Return (X, Y) of the center of cell containing provided text 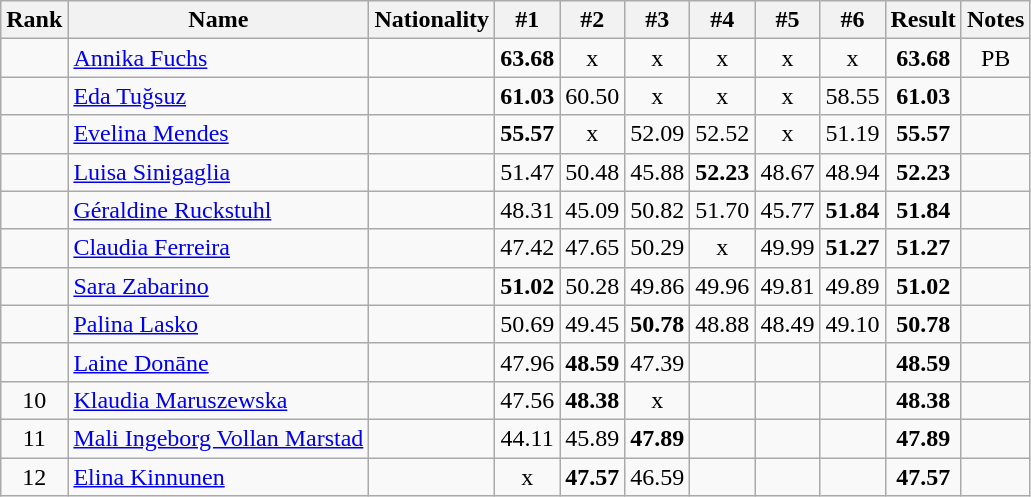
12 (34, 477)
51.19 (852, 134)
51.70 (722, 210)
47.65 (592, 248)
45.09 (592, 210)
Nationality (432, 20)
Evelina Mendes (218, 134)
50.28 (592, 286)
45.77 (788, 210)
47.42 (528, 248)
50.48 (592, 172)
50.29 (658, 248)
50.82 (658, 210)
47.56 (528, 400)
Mali Ingeborg Vollan Marstad (218, 438)
60.50 (592, 96)
#1 (528, 20)
#6 (852, 20)
52.52 (722, 134)
52.09 (658, 134)
51.47 (528, 172)
Géraldine Ruckstuhl (218, 210)
49.45 (592, 324)
#3 (658, 20)
49.81 (788, 286)
Klaudia Maruszewska (218, 400)
45.88 (658, 172)
11 (34, 438)
Eda Tuğsuz (218, 96)
Name (218, 20)
58.55 (852, 96)
Sara Zabarino (218, 286)
48.88 (722, 324)
45.89 (592, 438)
#5 (788, 20)
Luisa Sinigaglia (218, 172)
47.39 (658, 362)
44.11 (528, 438)
10 (34, 400)
46.59 (658, 477)
Rank (34, 20)
50.69 (528, 324)
Laine Donāne (218, 362)
49.99 (788, 248)
48.31 (528, 210)
Elina Kinnunen (218, 477)
Claudia Ferreira (218, 248)
48.67 (788, 172)
49.96 (722, 286)
Palina Lasko (218, 324)
47.96 (528, 362)
49.10 (852, 324)
Result (923, 20)
PB (995, 58)
49.89 (852, 286)
#4 (722, 20)
49.86 (658, 286)
48.49 (788, 324)
Notes (995, 20)
48.94 (852, 172)
Annika Fuchs (218, 58)
#2 (592, 20)
